Scan for the cell matching the given text and deliver its (X, Y) coordinate at center. 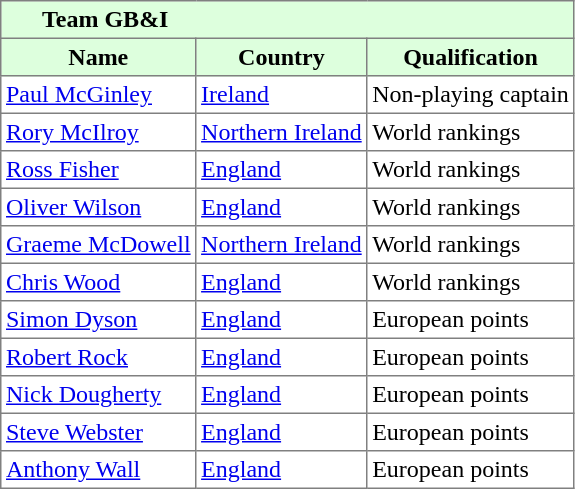
Simon Dyson (98, 320)
Team GB&I (288, 20)
Country (282, 57)
Graeme McDowell (98, 245)
Name (98, 57)
Nick Dougherty (98, 395)
Ross Fisher (98, 170)
Robert Rock (98, 357)
Chris Wood (98, 282)
Non-playing captain (470, 95)
Steve Webster (98, 432)
Paul McGinley (98, 95)
Anthony Wall (98, 470)
Oliver Wilson (98, 207)
Qualification (470, 57)
Ireland (282, 95)
Rory McIlroy (98, 132)
